From the cell containing the given text, extract its center point as (X, Y) coordinate. 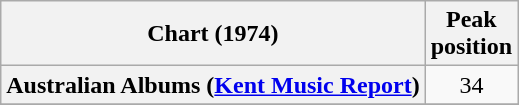
Australian Albums (Kent Music Report) (213, 85)
Peakposition (471, 34)
34 (471, 85)
Chart (1974) (213, 34)
